Detect which cell encompasses the target text, then output its [x, y] center coordinate. 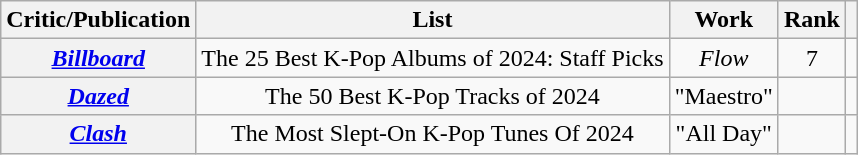
Critic/Publication [98, 20]
The Most Slept-On K-Pop Tunes Of 2024 [432, 134]
List [432, 20]
"Maestro" [724, 96]
Clash [98, 134]
The 50 Best K-Pop Tracks of 2024 [432, 96]
Rank [812, 20]
"All Day" [724, 134]
Dazed [98, 96]
Billboard [98, 58]
7 [812, 58]
Work [724, 20]
Flow [724, 58]
The 25 Best K-Pop Albums of 2024: Staff Picks [432, 58]
